Output the (X, Y) coordinate of the center of the cell containing the given text.  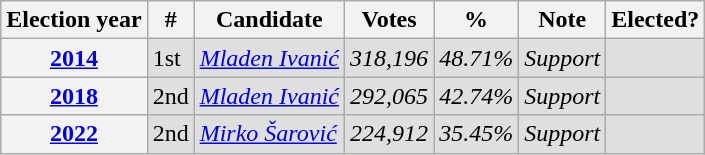
2022 (74, 134)
% (476, 20)
2018 (74, 96)
35.45% (476, 134)
Elected? (656, 20)
Candidate (269, 20)
318,196 (390, 58)
# (170, 20)
292,065 (390, 96)
Election year (74, 20)
48.71% (476, 58)
Votes (390, 20)
Mirko Šarović (269, 134)
2014 (74, 58)
Note (562, 20)
1st (170, 58)
224,912 (390, 134)
42.74% (476, 96)
